Provide the [X, Y] coordinate of the cell's center where the given text is located.  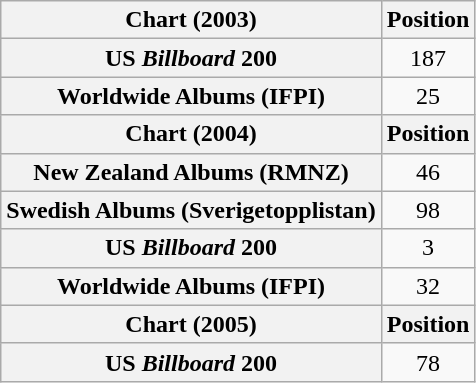
78 [428, 362]
Chart (2003) [191, 20]
3 [428, 248]
98 [428, 210]
46 [428, 172]
Chart (2005) [191, 324]
32 [428, 286]
New Zealand Albums (RMNZ) [191, 172]
187 [428, 58]
25 [428, 96]
Swedish Albums (Sverigetopplistan) [191, 210]
Chart (2004) [191, 134]
